Provide the (X, Y) coordinate of the cell's center where the given text is located.  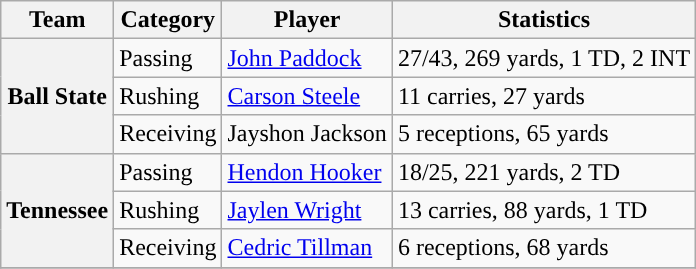
Cedric Tillman (307, 248)
Tennessee (58, 210)
13 carries, 88 yards, 1 TD (544, 210)
11 carries, 27 yards (544, 96)
Jayshon Jackson (307, 134)
Player (307, 20)
18/25, 221 yards, 2 TD (544, 172)
Jaylen Wright (307, 210)
5 receptions, 65 yards (544, 134)
Team (58, 20)
Category (168, 20)
John Paddock (307, 58)
Statistics (544, 20)
Ball State (58, 96)
Hendon Hooker (307, 172)
Carson Steele (307, 96)
6 receptions, 68 yards (544, 248)
27/43, 269 yards, 1 TD, 2 INT (544, 58)
